Detect which cell encompasses the target text, then output its [x, y] center coordinate. 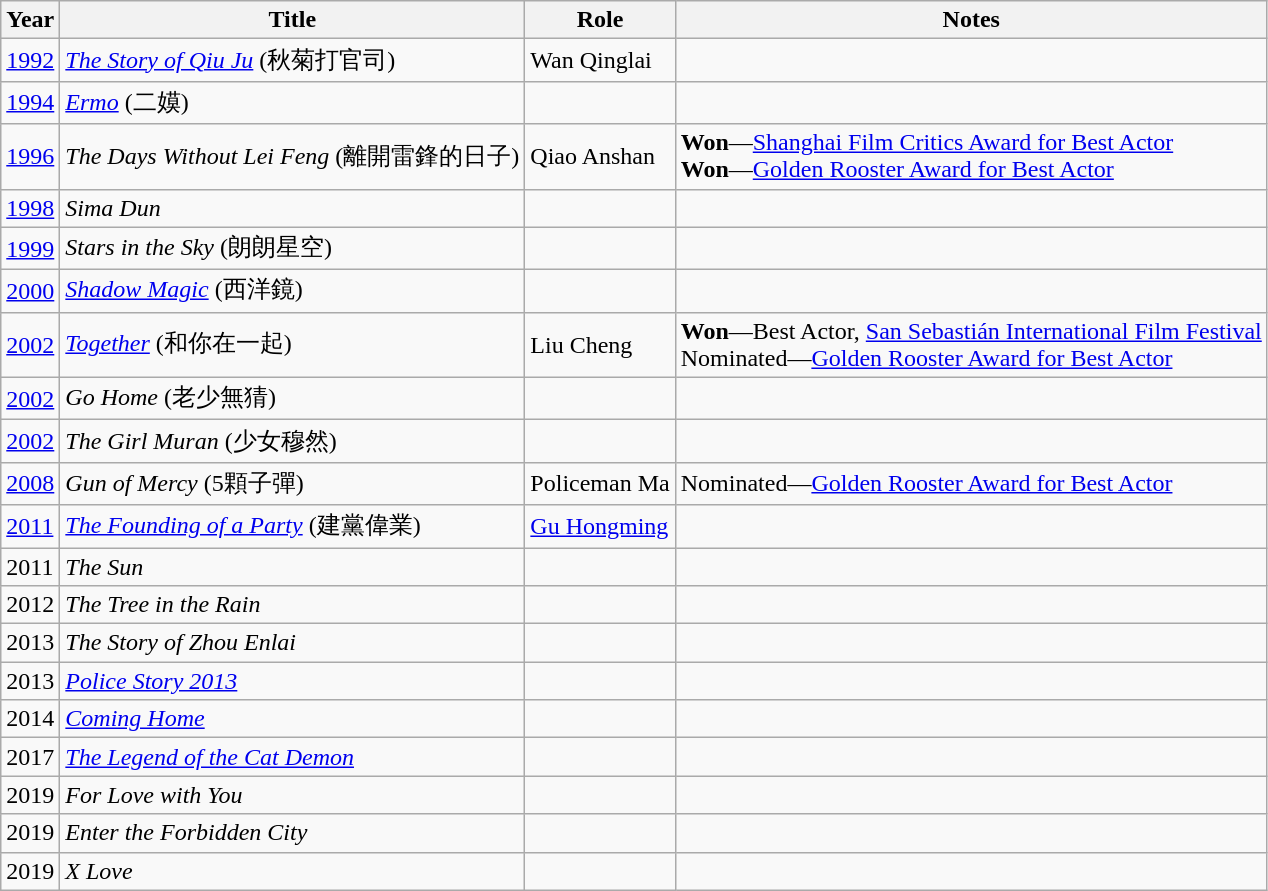
The Story of Zhou Enlai [292, 643]
Go Home (老少無猜) [292, 398]
The Legend of the Cat Demon [292, 757]
The Story of Qiu Ju (秋菊打官司) [292, 60]
Enter the Forbidden City [292, 833]
Gun of Mercy (5顆子彈) [292, 484]
1994 [30, 102]
For Love with You [292, 795]
1992 [30, 60]
Coming Home [292, 719]
2008 [30, 484]
The Founding of a Party (建黨偉業) [292, 526]
Together (和你在一起) [292, 344]
Policeman Ma [600, 484]
Won—Best Actor, San Sebastián International Film FestivalNominated—Golden Rooster Award for Best Actor [971, 344]
2012 [30, 605]
Nominated—Golden Rooster Award for Best Actor [971, 484]
X Love [292, 871]
2000 [30, 292]
Wan Qinglai [600, 60]
Shadow Magic (西洋鏡) [292, 292]
Sima Dun [292, 208]
Title [292, 20]
1998 [30, 208]
Won—Shanghai Film Critics Award for Best ActorWon—Golden Rooster Award for Best Actor [971, 156]
The Sun [292, 567]
Qiao Anshan [600, 156]
The Tree in the Rain [292, 605]
Police Story 2013 [292, 681]
Gu Hongming [600, 526]
1999 [30, 248]
Role [600, 20]
The Days Without Lei Feng (離開雷鋒的日子) [292, 156]
2017 [30, 757]
1996 [30, 156]
2014 [30, 719]
Notes [971, 20]
Liu Cheng [600, 344]
Stars in the Sky (朗朗星空) [292, 248]
Year [30, 20]
The Girl Muran (少女穆然) [292, 442]
Ermo (二嫫) [292, 102]
